Return the (x, y) coordinate for the center point of the cell that contains the specified text.  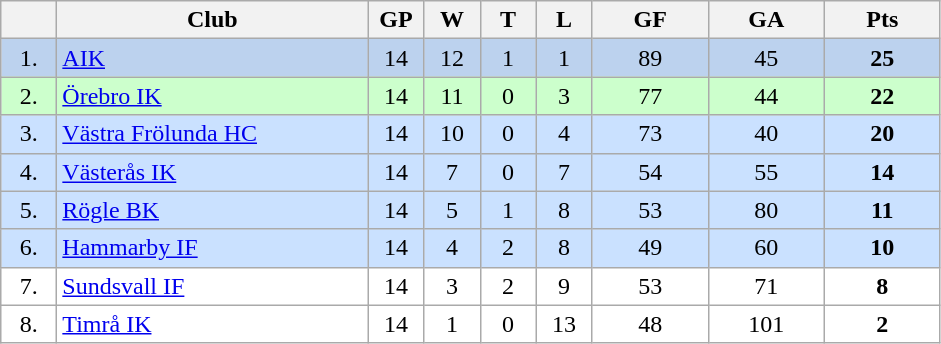
25 (882, 58)
45 (766, 58)
48 (650, 324)
Rögle BK (212, 210)
5 (452, 210)
3. (29, 134)
Club (212, 20)
9 (564, 286)
GF (650, 20)
2. (29, 96)
12 (452, 58)
80 (766, 210)
73 (650, 134)
71 (766, 286)
1. (29, 58)
101 (766, 324)
54 (650, 172)
6. (29, 248)
40 (766, 134)
4. (29, 172)
Sundsvall IF (212, 286)
T (508, 20)
13 (564, 324)
Västra Frölunda HC (212, 134)
89 (650, 58)
Hammarby IF (212, 248)
44 (766, 96)
Örebro IK (212, 96)
Pts (882, 20)
AIK (212, 58)
GA (766, 20)
77 (650, 96)
49 (650, 248)
8. (29, 324)
GP (396, 20)
20 (882, 134)
L (564, 20)
W (452, 20)
60 (766, 248)
5. (29, 210)
22 (882, 96)
Timrå IK (212, 324)
55 (766, 172)
7. (29, 286)
Västerås IK (212, 172)
